Determine the (X, Y) coordinate at the center of the cell enclosing the given text.  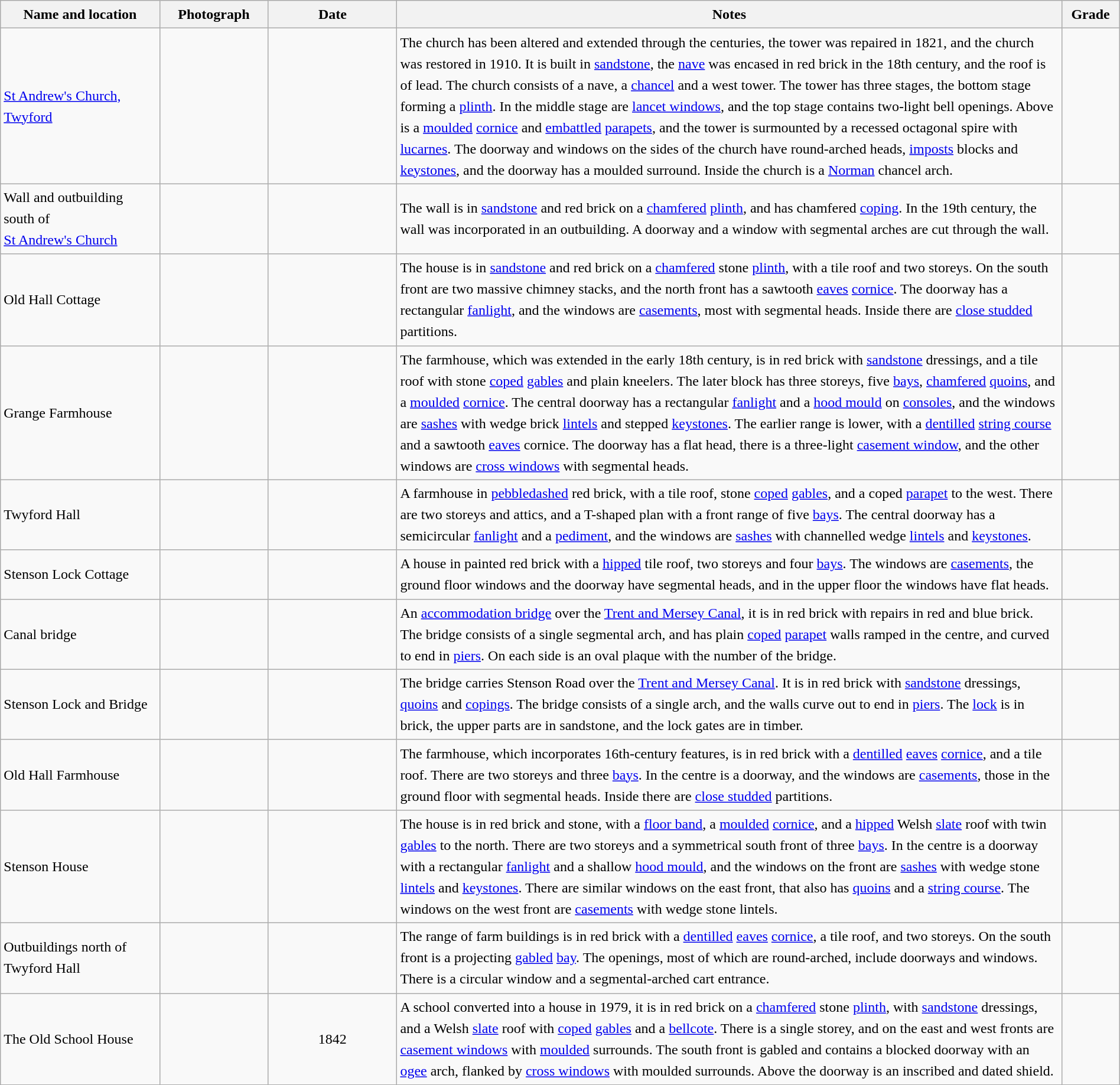
Twyford Hall (80, 515)
Old Hall Cottage (80, 300)
Stenson Lock Cottage (80, 574)
Stenson Lock and Bridge (80, 704)
Wall and outbuilding south ofSt Andrew's Church (80, 219)
Stenson House (80, 866)
Name and location (80, 14)
Notes (729, 14)
Old Hall Farmhouse (80, 775)
Grade (1090, 14)
Canal bridge (80, 634)
1842 (333, 1040)
Date (333, 14)
Grange Farmhouse (80, 412)
St Andrew's Church, Twyford (80, 106)
Photograph (214, 14)
Outbuildings north of Twyford Hall (80, 958)
The Old School House (80, 1040)
